Find where the given text appears and provide that cell's center as [x, y] coordinate. 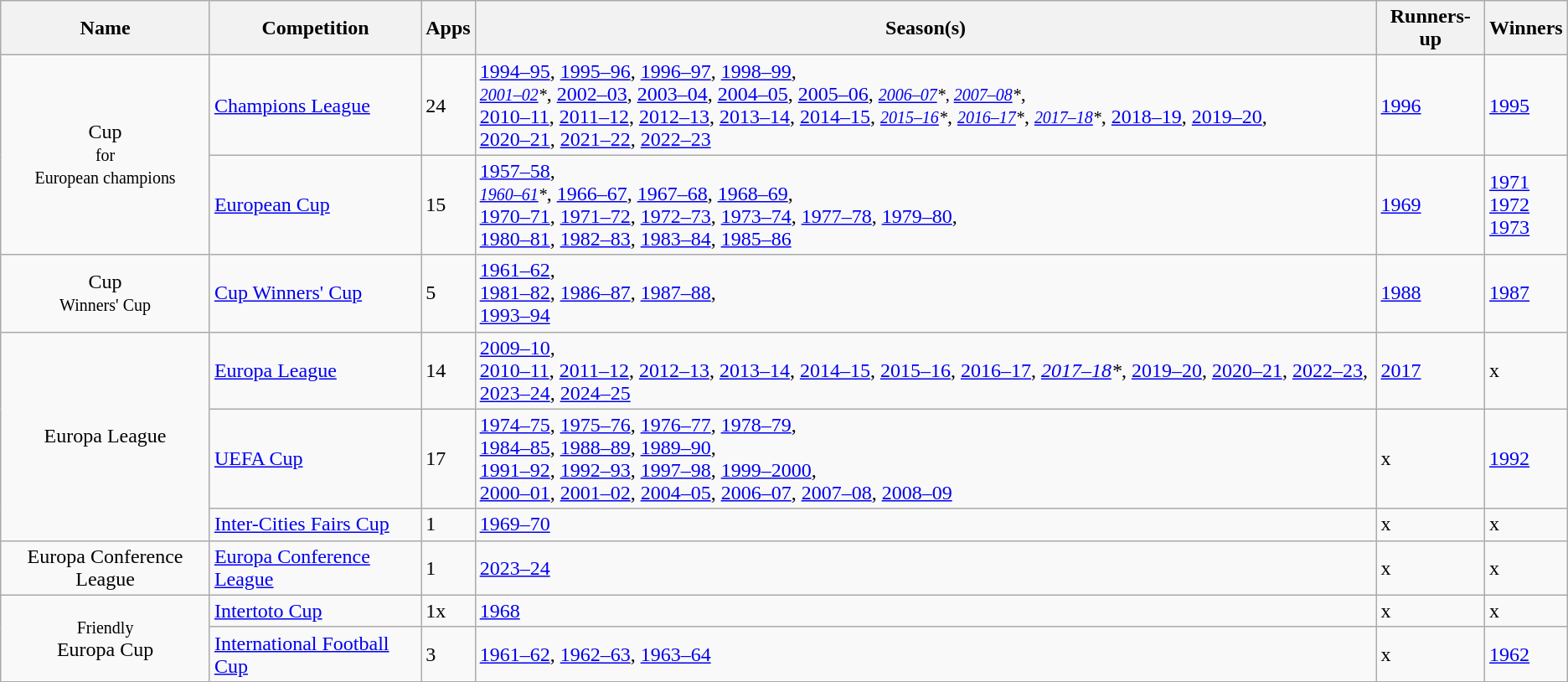
17 [448, 459]
3 [448, 654]
14 [448, 370]
International Football Cup [315, 654]
1995 [1526, 106]
Competition [315, 28]
2023–24 [926, 568]
1969 [1431, 204]
1969–70 [926, 524]
1971 1972 1973 [1526, 204]
24 [448, 106]
Apps [448, 28]
1987 [1526, 293]
European Cup [315, 204]
Runners-up [1431, 28]
Season(s) [926, 28]
Winners [1526, 28]
Inter-Cities Fairs Cup [315, 524]
1957–58, 1960–61*, 1966–67, 1967–68, 1968–69, 1970–71, 1971–72, 1972–73, 1973–74, 1977–78, 1979–80,1980–81, 1982–83, 1983–84, 1985–86 [926, 204]
5 [448, 293]
Name [106, 28]
1968 [926, 611]
2009–10, 2010–11, 2011–12, 2012–13, 2013–14, 2014–15, 2015–16, 2016–17, 2017–18*, 2019–20, 2020–21, 2022–23, 2023–24, 2024–25 [926, 370]
Friendly Europa Cup [106, 638]
1961–62, 1962–63, 1963–64 [926, 654]
Cup for European champions [106, 155]
Intertoto Cup [315, 611]
2017 [1431, 370]
1988 [1431, 293]
UEFA Cup [315, 459]
Champions League [315, 106]
15 [448, 204]
1961–62, 1981–82, 1986–87, 1987–88, 1993–94 [926, 293]
1996 [1431, 106]
1992 [1526, 459]
1962 [1526, 654]
1x [448, 611]
